Determine the [X, Y] coordinate at the center of the cell enclosing the given text.  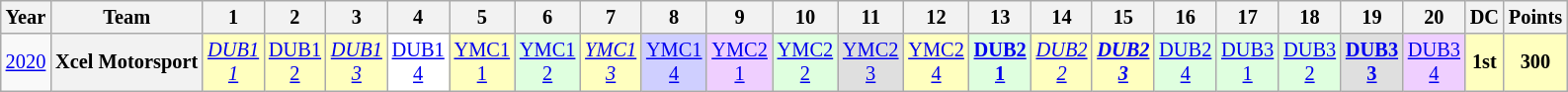
DUB34 [1435, 62]
6 [547, 17]
YMC23 [870, 62]
DUB13 [357, 62]
YMC13 [611, 62]
15 [1122, 17]
DUB11 [233, 62]
300 [1535, 62]
1 [233, 17]
16 [1186, 17]
DUB23 [1122, 62]
14 [1062, 17]
1st [1484, 62]
DUB32 [1310, 62]
7 [611, 17]
9 [739, 17]
YMC22 [805, 62]
3 [357, 17]
11 [870, 17]
18 [1310, 17]
DC [1484, 17]
12 [936, 17]
YMC12 [547, 62]
Year [26, 17]
YMC14 [674, 62]
Xcel Motorsport [126, 62]
13 [1000, 17]
Points [1535, 17]
DUB24 [1186, 62]
20 [1435, 17]
YMC11 [482, 62]
DUB14 [419, 62]
8 [674, 17]
19 [1371, 17]
Team [126, 17]
10 [805, 17]
17 [1247, 17]
YMC21 [739, 62]
DUB12 [294, 62]
DUB22 [1062, 62]
DUB33 [1371, 62]
2 [294, 17]
DUB31 [1247, 62]
YMC24 [936, 62]
2020 [26, 62]
5 [482, 17]
4 [419, 17]
DUB21 [1000, 62]
